Return [X, Y] of the center of cell containing provided text 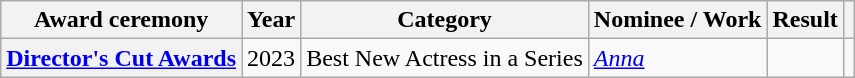
Result [805, 20]
Award ceremony [122, 20]
Director's Cut Awards [122, 58]
Year [272, 20]
Nominee / Work [678, 20]
2023 [272, 58]
Best New Actress in a Series [445, 58]
Category [445, 20]
Anna [678, 58]
